Output the [x, y] coordinate of the center of the cell containing the given text.  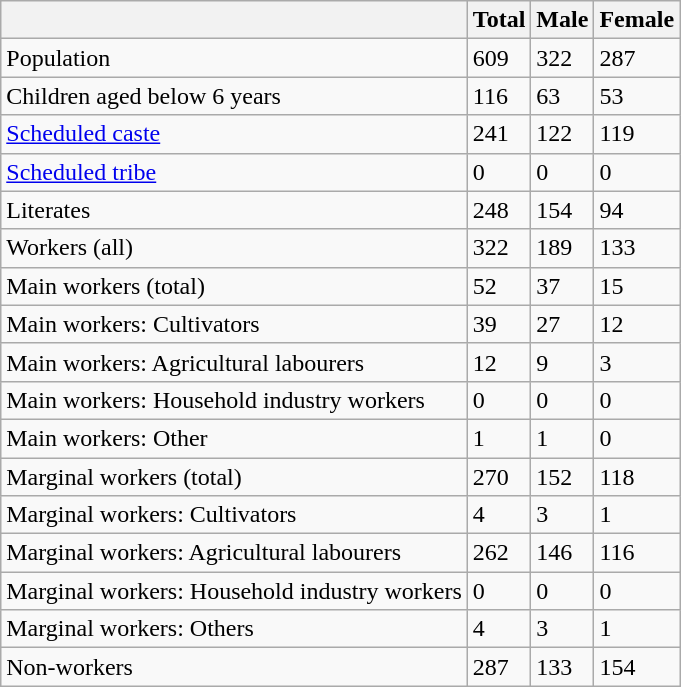
Scheduled caste [234, 134]
94 [637, 210]
Male [562, 20]
Female [637, 20]
Literates [234, 210]
152 [562, 477]
Non-workers [234, 667]
63 [562, 96]
119 [637, 134]
Marginal workers: Cultivators [234, 515]
Marginal workers (total) [234, 477]
27 [562, 324]
Workers (all) [234, 248]
Children aged below 6 years [234, 96]
Main workers: Other [234, 438]
9 [562, 362]
Scheduled tribe [234, 172]
Main workers: Agricultural labourers [234, 362]
39 [499, 324]
189 [562, 248]
Population [234, 58]
Total [499, 20]
Marginal workers: Household industry workers [234, 591]
248 [499, 210]
262 [499, 553]
Marginal workers: Agricultural labourers [234, 553]
15 [637, 286]
Main workers (total) [234, 286]
241 [499, 134]
Main workers: Cultivators [234, 324]
53 [637, 96]
270 [499, 477]
118 [637, 477]
Main workers: Household industry workers [234, 400]
146 [562, 553]
37 [562, 286]
609 [499, 58]
52 [499, 286]
Marginal workers: Others [234, 629]
122 [562, 134]
